Return [x, y] of the center of cell containing provided text 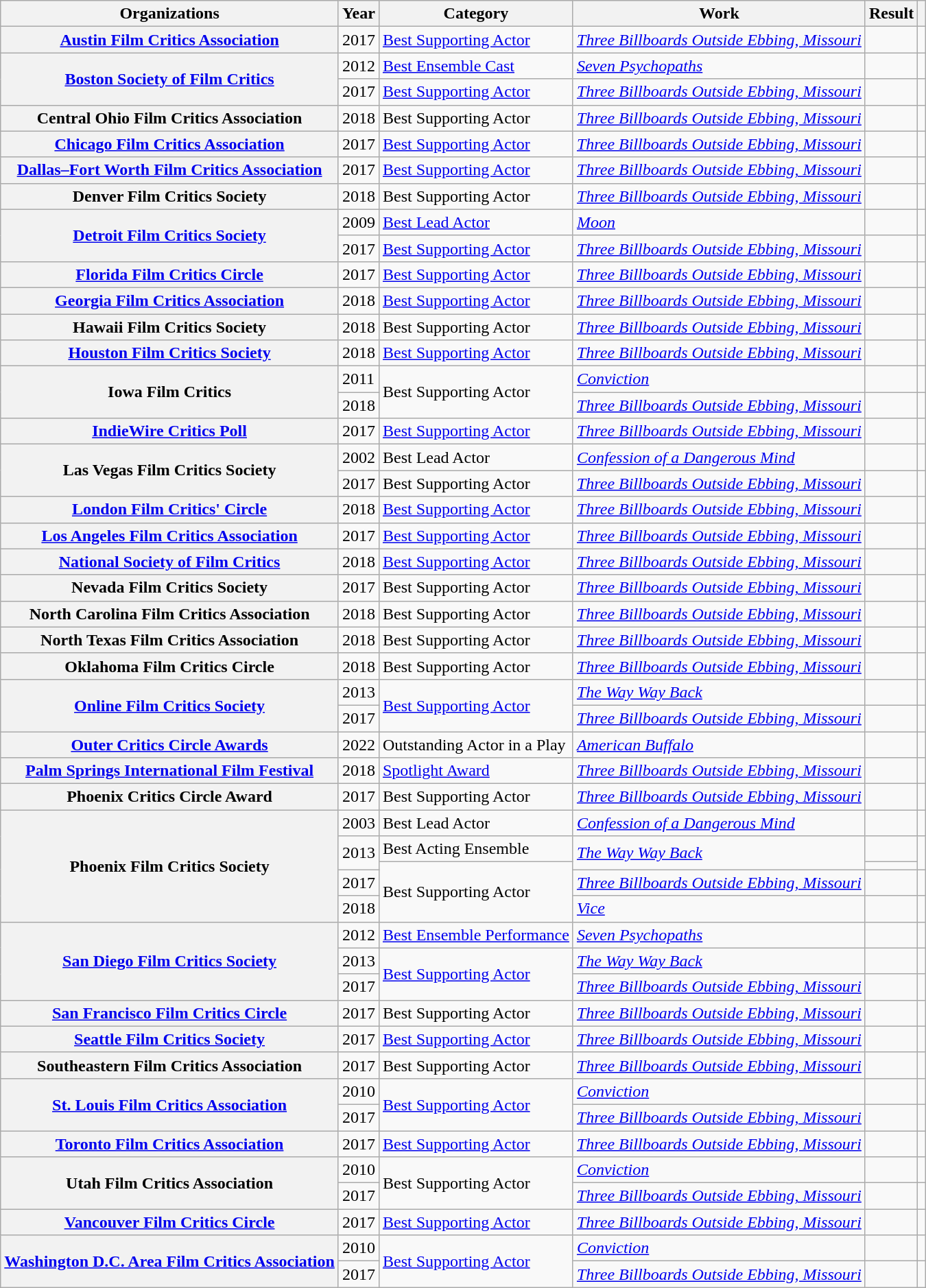
London Film Critics' Circle [170, 510]
Oklahoma Film Critics Circle [170, 666]
North Carolina Film Critics Association [170, 614]
St. Louis Film Critics Association [170, 1104]
National Society of Film Critics [170, 562]
2009 [358, 222]
Florida Film Critics Circle [170, 274]
Chicago Film Critics Association [170, 144]
Category [476, 14]
Dallas–Fort Worth Film Critics Association [170, 170]
Central Ohio Film Critics Association [170, 118]
IndieWire Critics Poll [170, 431]
2022 [358, 744]
2003 [358, 823]
Seattle Film Critics Society [170, 1039]
San Francisco Film Critics Circle [170, 1013]
Year [358, 14]
Washington D.C. Area Film Critics Association [170, 1261]
Palm Springs International Film Festival [170, 771]
Organizations [170, 14]
Austin Film Critics Association [170, 40]
Utah Film Critics Association [170, 1183]
Nevada Film Critics Society [170, 588]
Hawaii Film Critics Society [170, 327]
Outstanding Actor in a Play [476, 744]
Vancouver Film Critics Circle [170, 1222]
Southeastern Film Critics Association [170, 1065]
2011 [358, 379]
Las Vegas Film Critics Society [170, 470]
Phoenix Critics Circle Award [170, 797]
Iowa Film Critics [170, 392]
Work [719, 14]
Online Film Critics Society [170, 705]
Los Angeles Film Critics Association [170, 536]
Best Ensemble Cast [476, 66]
Toronto Film Critics Association [170, 1143]
Best Ensemble Performance [476, 935]
Vice [719, 909]
San Diego Film Critics Society [170, 961]
2002 [358, 457]
North Texas Film Critics Association [170, 640]
Denver Film Critics Society [170, 196]
Boston Society of Film Critics [170, 79]
Result [891, 14]
Spotlight Award [476, 771]
Moon [719, 222]
Detroit Film Critics Society [170, 235]
Best Acting Ensemble [476, 849]
Phoenix Film Critics Society [170, 866]
American Buffalo [719, 744]
Georgia Film Critics Association [170, 300]
Outer Critics Circle Awards [170, 744]
Houston Film Critics Society [170, 353]
